Determine the [X, Y] coordinate at the center of the cell enclosing the given text.  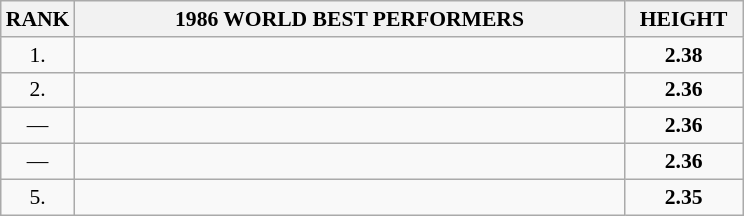
5. [38, 197]
HEIGHT [684, 19]
1. [38, 55]
RANK [38, 19]
2. [38, 90]
2.38 [684, 55]
2.35 [684, 197]
1986 WORLD BEST PERFORMERS [349, 19]
